Search for the cell housing the specified text and yield its [x, y] center coordinate. 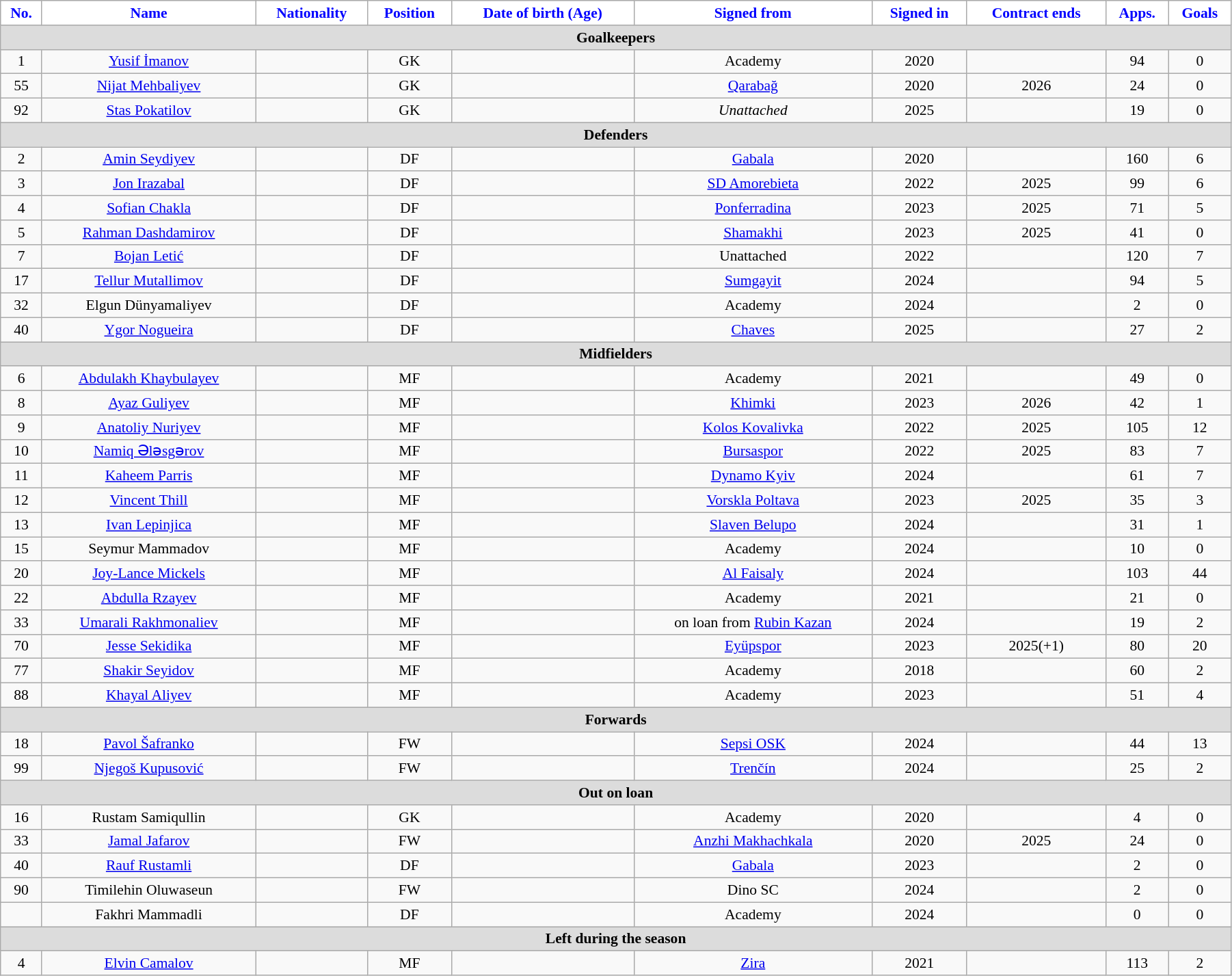
Chaves [753, 330]
60 [1137, 671]
Vincent Thill [148, 501]
2018 [919, 671]
31 [1137, 525]
49 [1137, 379]
Goals [1199, 13]
2025(+1) [1036, 646]
Signed in [919, 13]
105 [1137, 427]
42 [1137, 403]
Position [410, 13]
No. [22, 13]
90 [22, 891]
SD Amorebieta [753, 184]
Midfielders [616, 354]
80 [1137, 646]
Elgun Dünyamaliyev [148, 306]
160 [1137, 159]
Stas Pokatilov [148, 111]
Ygor Nogueira [148, 330]
9 [22, 427]
Forwards [616, 720]
103 [1137, 574]
Vorskla Poltava [753, 501]
Jamal Jafarov [148, 841]
113 [1137, 964]
55 [22, 86]
77 [22, 671]
41 [1137, 233]
Namiq Ələsgərov [148, 451]
Anzhi Makhachkala [753, 841]
51 [1137, 696]
Kolos Kovalivka [753, 427]
Dynamo Kyiv [753, 476]
Tellur Mutallimov [148, 281]
Ivan Lepinjica [148, 525]
Apps. [1137, 13]
25 [1137, 769]
Zira [753, 964]
Rustam Samiqullin [148, 817]
Sepsi OSK [753, 744]
Timilehin Oluwaseun [148, 891]
Rahman Dashdamirov [148, 233]
32 [22, 306]
61 [1137, 476]
11 [22, 476]
Jon Irazabal [148, 184]
Kaheem Parris [148, 476]
Left during the season [616, 939]
Slaven Belupo [753, 525]
35 [1137, 501]
Defenders [616, 135]
120 [1137, 256]
Qarabağ [753, 86]
on loan from Rubin Kazan [753, 622]
Umarali Rakhmonaliev [148, 622]
21 [1137, 598]
Pavol Šafranko [148, 744]
Bojan Letić [148, 256]
16 [22, 817]
17 [22, 281]
Jesse Sekidika [148, 646]
Bursaspor [753, 451]
Elvin Camalov [148, 964]
Fakhri Mammadli [148, 914]
18 [22, 744]
Seymur Mammadov [148, 549]
22 [22, 598]
Goalkeepers [616, 38]
Shakir Seyidov [148, 671]
Date of birth (Age) [543, 13]
83 [1137, 451]
Ayaz Guliyev [148, 403]
Trenčín [753, 769]
Signed from [753, 13]
Dino SC [753, 891]
Joy-Lance Mickels [148, 574]
Yusif İmanov [148, 62]
92 [22, 111]
Out on loan [616, 793]
8 [22, 403]
Contract ends [1036, 13]
Abdulakh Khaybulayev [148, 379]
Sofian Chakla [148, 208]
Khimki [753, 403]
Khayal Aliyev [148, 696]
70 [22, 646]
Eyüpspor [753, 646]
15 [22, 549]
71 [1137, 208]
Amin Seydiyev [148, 159]
27 [1137, 330]
Anatoliy Nuriyev [148, 427]
Njegoš Kupusović [148, 769]
Nationality [312, 13]
Abdulla Rzayev [148, 598]
Shamakhi [753, 233]
Al Faisaly [753, 574]
Ponferradina [753, 208]
Rauf Rustamli [148, 866]
Sumgayit [753, 281]
88 [22, 696]
Name [148, 13]
Nijat Mehbaliyev [148, 86]
